From the cell containing the given text, extract its center point as [X, Y] coordinate. 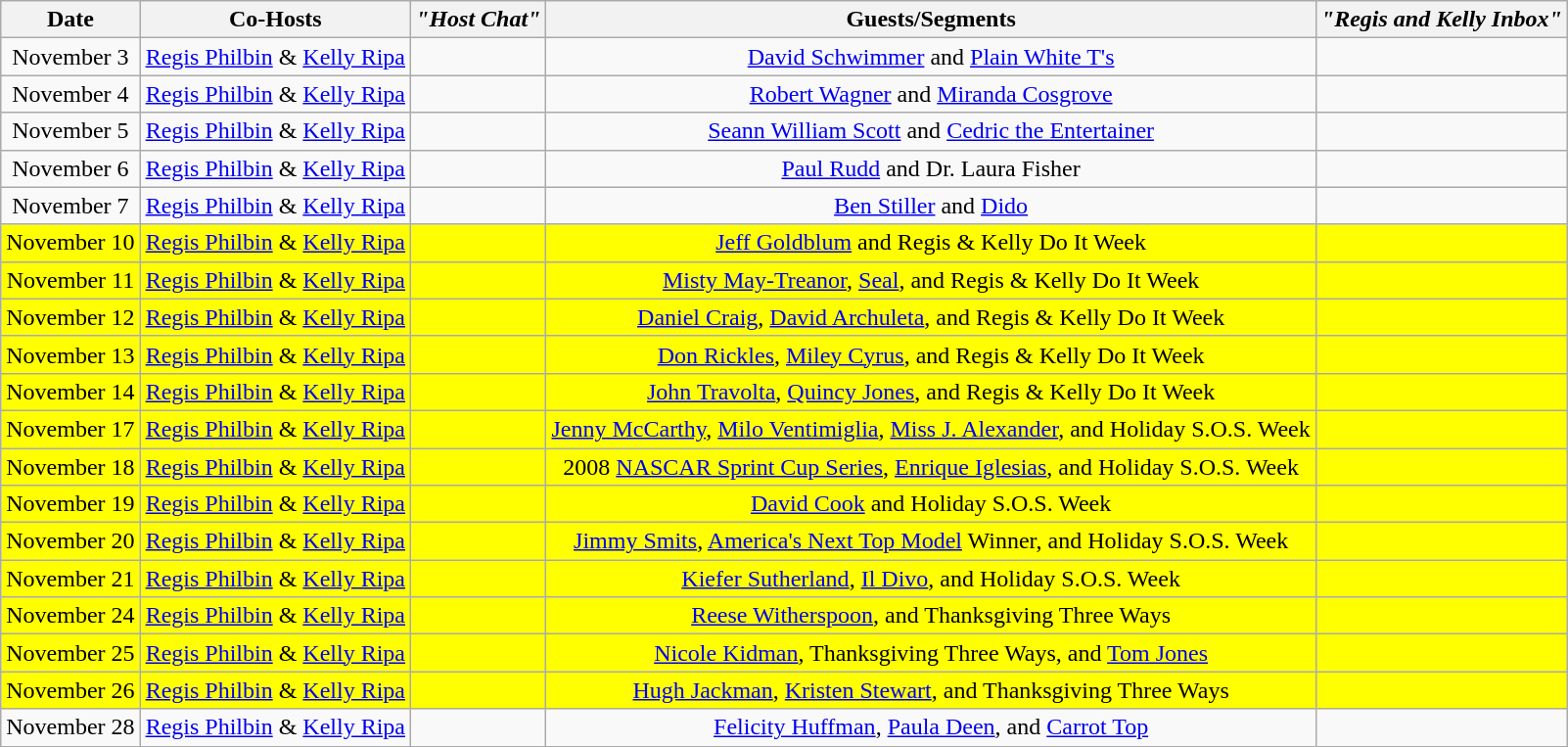
Date [70, 20]
Jenny McCarthy, Milo Ventimiglia, Miss J. Alexander, and Holiday S.O.S. Week [931, 429]
November 14 [70, 392]
November 4 [70, 94]
Robert Wagner and Miranda Cosgrove [931, 94]
Don Rickles, Miley Cyrus, and Regis & Kelly Do It Week [931, 354]
Seann William Scott and Cedric the Entertainer [931, 131]
November 3 [70, 57]
Jimmy Smits, America's Next Top Model Winner, and Holiday S.O.S. Week [931, 541]
November 5 [70, 131]
November 12 [70, 317]
November 10 [70, 243]
David Cook and Holiday S.O.S. Week [931, 504]
"Host Chat" [479, 20]
Misty May-Treanor, Seal, and Regis & Kelly Do It Week [931, 280]
Hugh Jackman, Kristen Stewart, and Thanksgiving Three Ways [931, 690]
November 19 [70, 504]
November 17 [70, 429]
Nicole Kidman, Thanksgiving Three Ways, and Tom Jones [931, 653]
"Regis and Kelly Inbox" [1441, 20]
Guests/Segments [931, 20]
Paul Rudd and Dr. Laura Fisher [931, 168]
November 28 [70, 727]
Reese Witherspoon, and Thanksgiving Three Ways [931, 616]
Ben Stiller and Dido [931, 206]
Felicity Huffman, Paula Deen, and Carrot Top [931, 727]
Co-Hosts [275, 20]
Jeff Goldblum and Regis & Kelly Do It Week [931, 243]
2008 NASCAR Sprint Cup Series, Enrique Iglesias, and Holiday S.O.S. Week [931, 467]
November 20 [70, 541]
November 18 [70, 467]
Kiefer Sutherland, Il Divo, and Holiday S.O.S. Week [931, 579]
Daniel Craig, David Archuleta, and Regis & Kelly Do It Week [931, 317]
November 11 [70, 280]
November 26 [70, 690]
David Schwimmer and Plain White T's [931, 57]
November 25 [70, 653]
November 6 [70, 168]
November 21 [70, 579]
John Travolta, Quincy Jones, and Regis & Kelly Do It Week [931, 392]
November 24 [70, 616]
November 7 [70, 206]
November 13 [70, 354]
